For the text-containing cell, return its midpoint in (x, y) coordinate format. 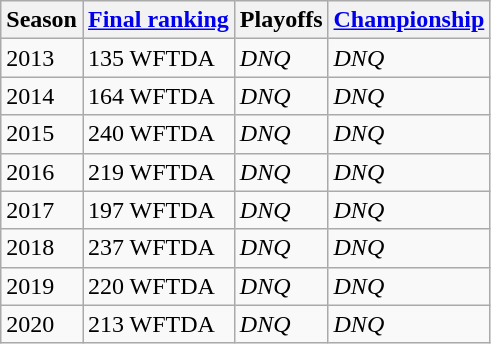
2019 (42, 286)
Playoffs (281, 20)
Season (42, 20)
237 WFTDA (158, 248)
2013 (42, 58)
2015 (42, 134)
240 WFTDA (158, 134)
Championship (409, 20)
Final ranking (158, 20)
2017 (42, 210)
135 WFTDA (158, 58)
164 WFTDA (158, 96)
2016 (42, 172)
219 WFTDA (158, 172)
197 WFTDA (158, 210)
2020 (42, 324)
220 WFTDA (158, 286)
2018 (42, 248)
213 WFTDA (158, 324)
2014 (42, 96)
